Capture the cell that displays the provided text and extract its [x, y] central coordinate. 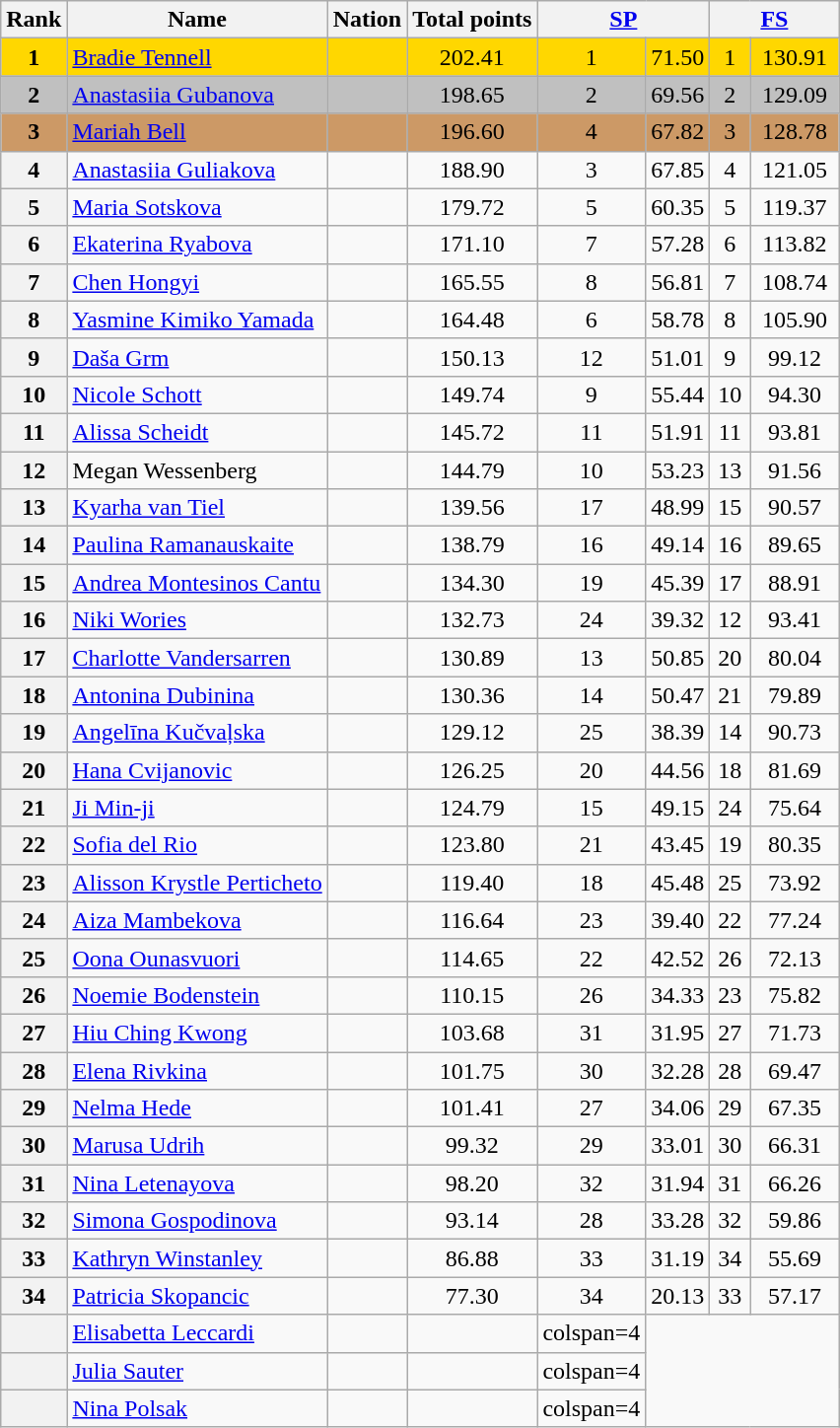
71.73 [795, 1033]
Elena Rivkina [197, 1070]
39.32 [678, 620]
50.85 [678, 658]
55.69 [795, 1258]
Nation [367, 20]
149.74 [472, 394]
20.13 [678, 1296]
Kathryn Winstanley [197, 1258]
101.41 [472, 1108]
33.28 [678, 1221]
59.86 [795, 1221]
88.91 [795, 583]
Anastasiia Gubanova [197, 95]
Kyarha van Tiel [197, 508]
130.91 [795, 57]
Julia Sauter [197, 1371]
179.72 [472, 207]
119.40 [472, 883]
55.44 [678, 394]
129.12 [472, 733]
58.78 [678, 320]
51.91 [678, 432]
Alisson Krystle Perticheto [197, 883]
Name [197, 20]
77.24 [795, 920]
124.79 [472, 808]
196.60 [472, 132]
171.10 [472, 245]
49.14 [678, 545]
Daša Grm [197, 357]
75.82 [795, 995]
57.17 [795, 1296]
32.28 [678, 1070]
31.95 [678, 1033]
98.20 [472, 1183]
116.64 [472, 920]
93.81 [795, 432]
Antonina Dubinina [197, 695]
Marusa Udrih [197, 1146]
202.41 [472, 57]
38.39 [678, 733]
Anastasiia Guliakova [197, 170]
110.15 [472, 995]
89.65 [795, 545]
43.45 [678, 845]
67.35 [795, 1108]
Alissa Scheidt [197, 432]
130.36 [472, 695]
Mariah Bell [197, 132]
Patricia Skopancic [197, 1296]
Aiza Mambekova [197, 920]
165.55 [472, 282]
129.09 [795, 95]
34.06 [678, 1108]
93.41 [795, 620]
99.12 [795, 357]
Nelma Hede [197, 1108]
57.28 [678, 245]
53.23 [678, 470]
67.85 [678, 170]
49.15 [678, 808]
77.30 [472, 1296]
90.57 [795, 508]
Andrea Montesinos Cantu [197, 583]
80.04 [795, 658]
Angelīna Kučvaļska [197, 733]
Maria Sotskova [197, 207]
94.30 [795, 394]
66.26 [795, 1183]
71.50 [678, 57]
86.88 [472, 1258]
Total points [472, 20]
33.01 [678, 1146]
101.75 [472, 1070]
130.89 [472, 658]
Nicole Schott [197, 394]
145.72 [472, 432]
31.19 [678, 1258]
45.39 [678, 583]
Megan Wessenberg [197, 470]
81.69 [795, 770]
39.40 [678, 920]
72.13 [795, 958]
SP [623, 20]
99.32 [472, 1146]
69.56 [678, 95]
Rank [34, 20]
93.14 [472, 1221]
42.52 [678, 958]
Hana Cvijanovic [197, 770]
80.35 [795, 845]
34.33 [678, 995]
50.47 [678, 695]
51.01 [678, 357]
126.25 [472, 770]
123.80 [472, 845]
Charlotte Vandersarren [197, 658]
48.99 [678, 508]
119.37 [795, 207]
67.82 [678, 132]
Nina Polsak [197, 1408]
Bradie Tennell [197, 57]
Niki Wories [197, 620]
Simona Gospodinova [197, 1221]
Ekaterina Ryabova [197, 245]
91.56 [795, 470]
138.79 [472, 545]
103.68 [472, 1033]
Hiu Ching Kwong [197, 1033]
121.05 [795, 170]
128.78 [795, 132]
144.79 [472, 470]
44.56 [678, 770]
90.73 [795, 733]
56.81 [678, 282]
66.31 [795, 1146]
69.47 [795, 1070]
134.30 [472, 583]
73.92 [795, 883]
Chen Hongyi [197, 282]
31.94 [678, 1183]
150.13 [472, 357]
139.56 [472, 508]
60.35 [678, 207]
45.48 [678, 883]
75.64 [795, 808]
79.89 [795, 695]
Yasmine Kimiko Yamada [197, 320]
Sofia del Rio [197, 845]
113.82 [795, 245]
Elisabetta Leccardi [197, 1333]
Ji Min-ji [197, 808]
108.74 [795, 282]
164.48 [472, 320]
105.90 [795, 320]
Nina Letenayova [197, 1183]
Paulina Ramanauskaite [197, 545]
132.73 [472, 620]
114.65 [472, 958]
FS [775, 20]
Oona Ounasvuori [197, 958]
188.90 [472, 170]
Noemie Bodenstein [197, 995]
198.65 [472, 95]
